From the cell containing the given text, extract its center point as [x, y] coordinate. 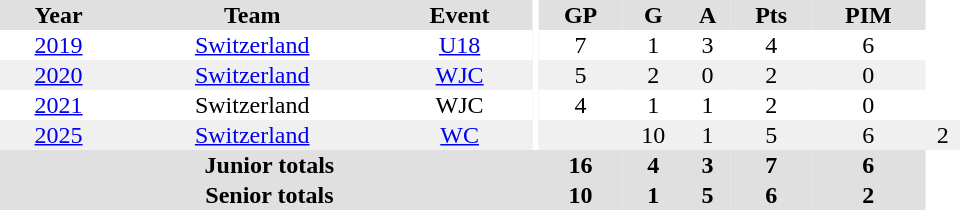
G [653, 15]
PIM [868, 15]
2020 [58, 75]
16 [580, 165]
Junior totals [270, 165]
WC [460, 135]
Pts [771, 15]
Event [460, 15]
Year [58, 15]
U18 [460, 45]
GP [580, 15]
2019 [58, 45]
Senior totals [270, 195]
A [708, 15]
Team [252, 15]
2025 [58, 135]
2021 [58, 105]
